Pinpoint the cell where the given text exists, returning its (x, y) midpoint coordinate. 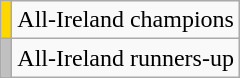
All-Ireland champions (126, 20)
All-Ireland runners-up (126, 58)
